Pinpoint the cell where the given text exists, returning its [X, Y] midpoint coordinate. 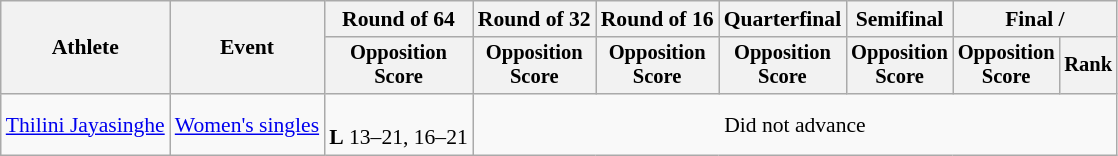
Women's singles [247, 124]
Thilini Jayasinghe [86, 124]
Athlete [86, 48]
Final / [1035, 19]
Did not advance [795, 124]
Quarterfinal [783, 19]
Round of 32 [534, 19]
Semifinal [900, 19]
Round of 16 [658, 19]
Event [247, 48]
Rank [1088, 66]
Round of 64 [398, 19]
L 13–21, 16–21 [398, 124]
